Output the [X, Y] coordinate of the center of the cell containing the given text.  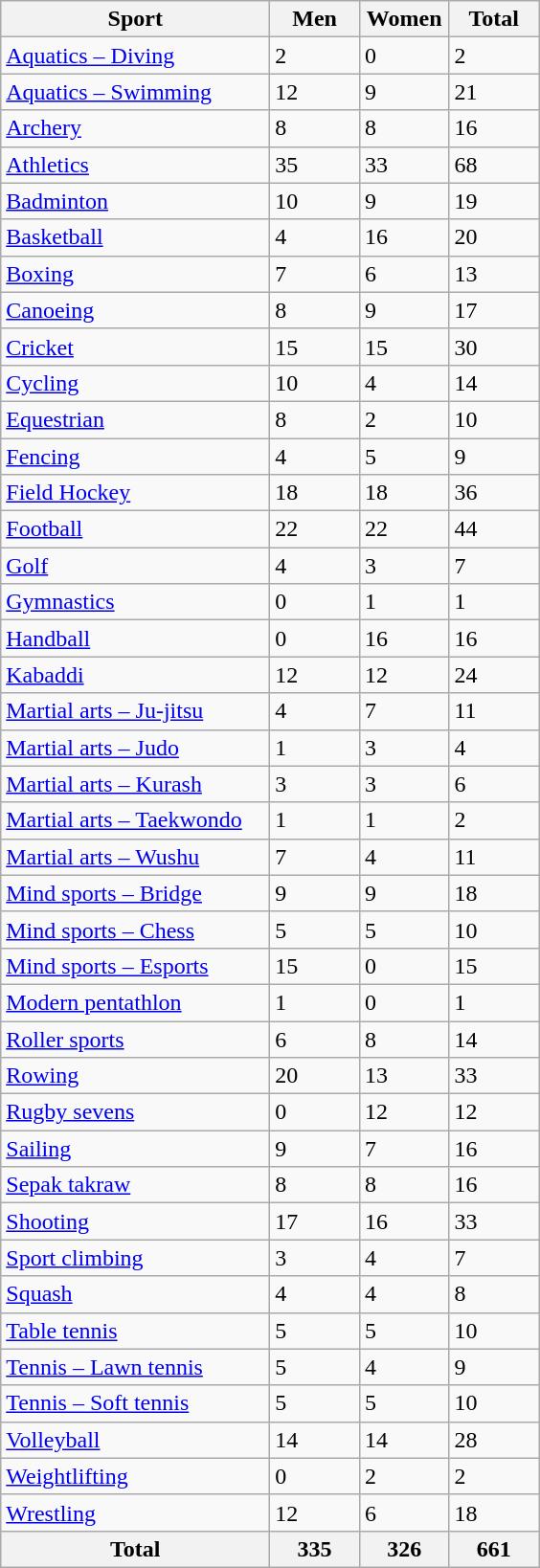
Kabaddi [136, 675]
661 [494, 1549]
Sailing [136, 1149]
Women [404, 19]
21 [494, 92]
Shooting [136, 1221]
Boxing [136, 274]
36 [494, 493]
Mind sports – Esports [136, 966]
Martial arts – Judo [136, 748]
Sport [136, 19]
Cricket [136, 347]
Men [315, 19]
Cycling [136, 383]
Handball [136, 638]
Golf [136, 566]
Athletics [136, 165]
Archery [136, 128]
Volleyball [136, 1440]
Mind sports – Bridge [136, 893]
Table tennis [136, 1331]
Tennis – Soft tennis [136, 1403]
Rowing [136, 1076]
30 [494, 347]
35 [315, 165]
68 [494, 165]
Mind sports – Chess [136, 930]
Sport climbing [136, 1258]
Gymnastics [136, 602]
335 [315, 1549]
Weightlifting [136, 1476]
24 [494, 675]
Squash [136, 1294]
Wrestling [136, 1512]
Field Hockey [136, 493]
44 [494, 529]
326 [404, 1549]
Martial arts – Ju-jitsu [136, 711]
19 [494, 201]
Basketball [136, 237]
Badminton [136, 201]
Roller sports [136, 1039]
Martial arts – Wushu [136, 857]
Sepak takraw [136, 1185]
Aquatics – Diving [136, 56]
Football [136, 529]
Tennis – Lawn tennis [136, 1367]
Martial arts – Taekwondo [136, 820]
Fencing [136, 457]
Aquatics – Swimming [136, 92]
Rugby sevens [136, 1112]
Martial arts – Kurash [136, 784]
Modern pentathlon [136, 1002]
Equestrian [136, 419]
28 [494, 1440]
Canoeing [136, 310]
